Search for the cell housing the specified text and yield its (X, Y) center coordinate. 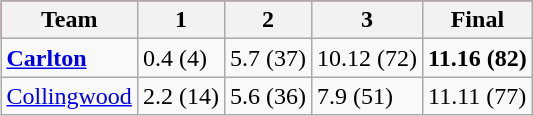
11.11 (77) (478, 96)
Final (478, 20)
11.16 (82) (478, 58)
Carlton (69, 58)
2.2 (14) (180, 96)
Team (69, 20)
0.4 (4) (180, 58)
7.9 (51) (366, 96)
1 (180, 20)
10.12 (72) (366, 58)
3 (366, 20)
5.6 (36) (268, 96)
2 (268, 20)
5.7 (37) (268, 58)
Collingwood (69, 96)
